Identify which cell holds the provided text, then report its [x, y] central coordinate. 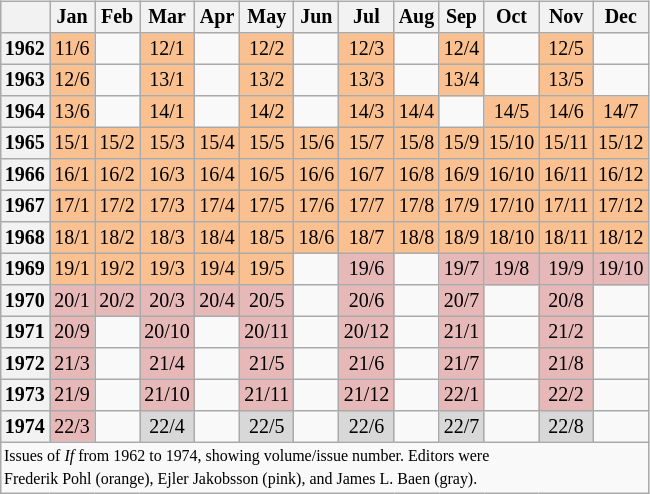
1968 [24, 238]
12/5 [566, 48]
22/7 [462, 426]
Jan [72, 18]
16/4 [218, 174]
20/7 [462, 300]
19/8 [512, 268]
21/4 [168, 364]
21/3 [72, 364]
15/12 [620, 144]
17/9 [462, 206]
13/3 [366, 80]
17/11 [566, 206]
20/4 [218, 300]
21/6 [366, 364]
1963 [24, 80]
16/11 [566, 174]
19/4 [218, 268]
21/8 [566, 364]
15/5 [267, 144]
21/7 [462, 364]
Jul [366, 18]
16/5 [267, 174]
15/3 [168, 144]
1971 [24, 332]
21/5 [267, 364]
1966 [24, 174]
1964 [24, 112]
20/11 [267, 332]
19/9 [566, 268]
1973 [24, 394]
19/6 [366, 268]
20/2 [118, 300]
17/1 [72, 206]
Mar [168, 18]
14/3 [366, 112]
14/2 [267, 112]
14/7 [620, 112]
Nov [566, 18]
16/6 [316, 174]
18/2 [118, 238]
15/10 [512, 144]
1969 [24, 268]
18/6 [316, 238]
14/1 [168, 112]
14/6 [566, 112]
15/4 [218, 144]
15/1 [72, 144]
20/3 [168, 300]
Jun [316, 18]
16/1 [72, 174]
22/1 [462, 394]
17/7 [366, 206]
16/7 [366, 174]
16/2 [118, 174]
18/5 [267, 238]
13/6 [72, 112]
16/9 [462, 174]
May [267, 18]
Aug [416, 18]
20/12 [366, 332]
Issues of If from 1962 to 1974, showing volume/issue number. Editors wereFrederik Pohl (orange), Ejler Jakobsson (pink), and James L. Baen (gray). [324, 468]
13/5 [566, 80]
1972 [24, 364]
18/11 [566, 238]
21/11 [267, 394]
1965 [24, 144]
22/6 [366, 426]
13/4 [462, 80]
16/8 [416, 174]
12/2 [267, 48]
22/2 [566, 394]
12/3 [366, 48]
17/12 [620, 206]
17/8 [416, 206]
19/7 [462, 268]
1974 [24, 426]
13/1 [168, 80]
1967 [24, 206]
18/3 [168, 238]
19/5 [267, 268]
15/2 [118, 144]
12/1 [168, 48]
18/9 [462, 238]
18/1 [72, 238]
20/10 [168, 332]
Feb [118, 18]
20/9 [72, 332]
17/2 [118, 206]
Sep [462, 18]
18/10 [512, 238]
20/8 [566, 300]
12/4 [462, 48]
18/8 [416, 238]
18/12 [620, 238]
14/5 [512, 112]
1962 [24, 48]
22/3 [72, 426]
15/8 [416, 144]
17/4 [218, 206]
12/6 [72, 80]
19/3 [168, 268]
1970 [24, 300]
21/10 [168, 394]
21/2 [566, 332]
16/12 [620, 174]
13/2 [267, 80]
20/5 [267, 300]
16/3 [168, 174]
16/10 [512, 174]
17/3 [168, 206]
19/2 [118, 268]
17/10 [512, 206]
22/8 [566, 426]
15/7 [366, 144]
Apr [218, 18]
Dec [620, 18]
20/1 [72, 300]
11/6 [72, 48]
21/12 [366, 394]
15/9 [462, 144]
22/4 [168, 426]
15/6 [316, 144]
19/10 [620, 268]
21/9 [72, 394]
18/7 [366, 238]
21/1 [462, 332]
17/5 [267, 206]
17/6 [316, 206]
Oct [512, 18]
20/6 [366, 300]
14/4 [416, 112]
18/4 [218, 238]
15/11 [566, 144]
22/5 [267, 426]
19/1 [72, 268]
